Detect which cell encompasses the target text, then output its [X, Y] center coordinate. 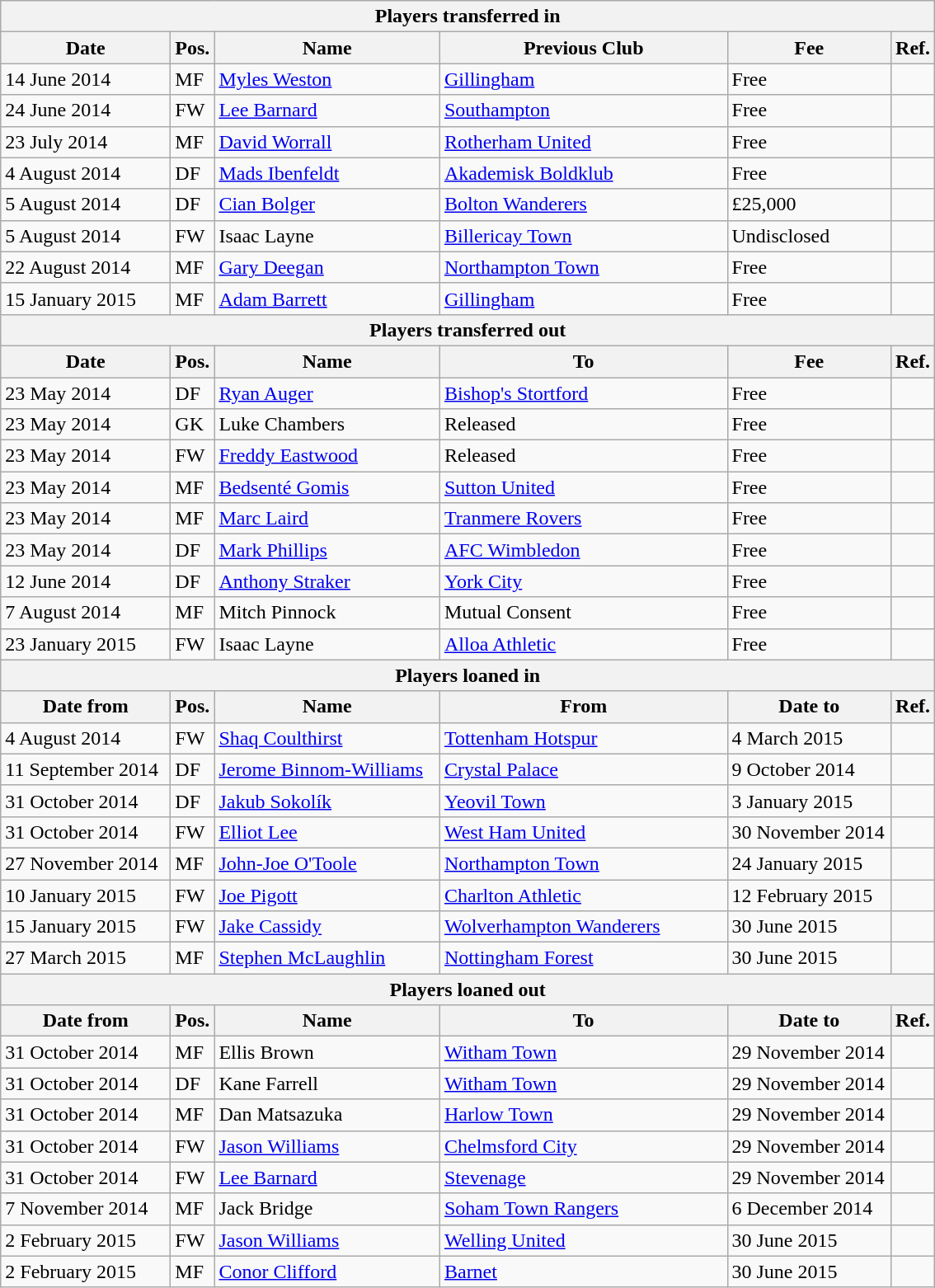
Players loaned out [468, 990]
12 February 2015 [810, 895]
Kane Farrell [327, 1084]
6 December 2014 [810, 1209]
Bolton Wanderers [584, 204]
7 August 2014 [86, 613]
Crystal Palace [584, 769]
Ellis Brown [327, 1052]
Adam Barrett [327, 298]
Sutton United [584, 487]
11 September 2014 [86, 769]
Harlow Town [584, 1115]
Jake Cassidy [327, 927]
Charlton Athletic [584, 895]
AFC Wimbledon [584, 550]
Luke Chambers [327, 425]
27 November 2014 [86, 863]
Chelmsford City [584, 1146]
£25,000 [810, 204]
David Worrall [327, 142]
Conor Clifford [327, 1272]
Nottingham Forest [584, 958]
Undisclosed [810, 236]
12 June 2014 [86, 581]
Cian Bolger [327, 204]
Jerome Binnom-Williams [327, 769]
Wolverhampton Wanderers [584, 927]
Myles Weston [327, 79]
Players loaned in [468, 675]
Gary Deegan [327, 267]
24 January 2015 [810, 863]
Shaq Coulthirst [327, 738]
John-Joe O'Toole [327, 863]
West Ham United [584, 832]
Alloa Athletic [584, 644]
23 July 2014 [86, 142]
Jack Bridge [327, 1209]
14 June 2014 [86, 79]
Billericay Town [584, 236]
Freddy Eastwood [327, 456]
Mitch Pinnock [327, 613]
3 January 2015 [810, 801]
7 November 2014 [86, 1209]
24 June 2014 [86, 110]
Rotherham United [584, 142]
Mads Ibenfeldt [327, 173]
Jakub Sokolík [327, 801]
Bedsenté Gomis [327, 487]
9 October 2014 [810, 769]
30 November 2014 [810, 832]
York City [584, 581]
Southampton [584, 110]
Yeovil Town [584, 801]
Elliot Lee [327, 832]
Dan Matsazuka [327, 1115]
Players transferred out [468, 330]
Bishop's Stortford [584, 393]
Soham Town Rangers [584, 1209]
GK [193, 425]
4 March 2015 [810, 738]
Barnet [584, 1272]
Previous Club [584, 48]
10 January 2015 [86, 895]
22 August 2014 [86, 267]
Stephen McLaughlin [327, 958]
Tottenham Hotspur [584, 738]
23 January 2015 [86, 644]
Tranmere Rovers [584, 519]
From [584, 707]
Anthony Straker [327, 581]
Players transferred in [468, 16]
Joe Pigott [327, 895]
Welling United [584, 1240]
Stevenage [584, 1178]
Mark Phillips [327, 550]
27 March 2015 [86, 958]
Ryan Auger [327, 393]
Marc Laird [327, 519]
Mutual Consent [584, 613]
Akademisk Boldklub [584, 173]
